Identify which cell holds the provided text, then report its (x, y) central coordinate. 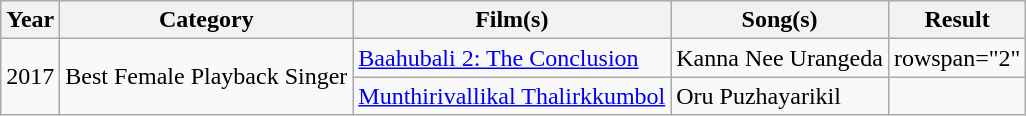
Song(s) (780, 20)
Munthirivallikal Thalirkkumbol (512, 96)
rowspan="2" (957, 58)
Result (957, 20)
Category (206, 20)
Best Female Playback Singer (206, 77)
Year (30, 20)
Film(s) (512, 20)
Oru Puzhayarikil (780, 96)
Baahubali 2: The Conclusion (512, 58)
2017 (30, 77)
Kanna Nee Urangeda (780, 58)
